Provide the [X, Y] coordinate of the cell's center where the given text is located.  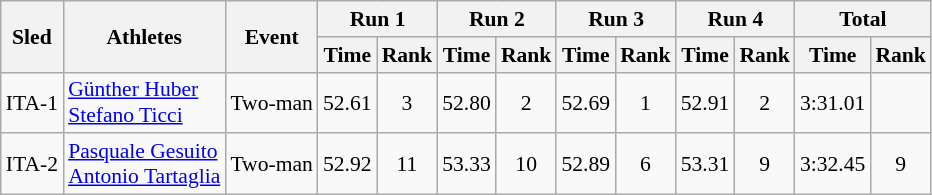
52.80 [466, 102]
Total [863, 19]
52.61 [348, 102]
3 [408, 102]
Run 1 [378, 19]
Run 2 [496, 19]
Run 3 [616, 19]
53.31 [706, 164]
52.91 [706, 102]
52.69 [586, 102]
Athletes [144, 36]
3:32.45 [832, 164]
ITA-1 [32, 102]
Pasquale GesuitoAntonio Tartaglia [144, 164]
1 [646, 102]
Sled [32, 36]
52.89 [586, 164]
10 [526, 164]
3:31.01 [832, 102]
53.33 [466, 164]
Günther HuberStefano Ticci [144, 102]
6 [646, 164]
Run 4 [736, 19]
11 [408, 164]
Event [272, 36]
52.92 [348, 164]
ITA-2 [32, 164]
